Output the [x, y] coordinate of the center of the cell containing the given text.  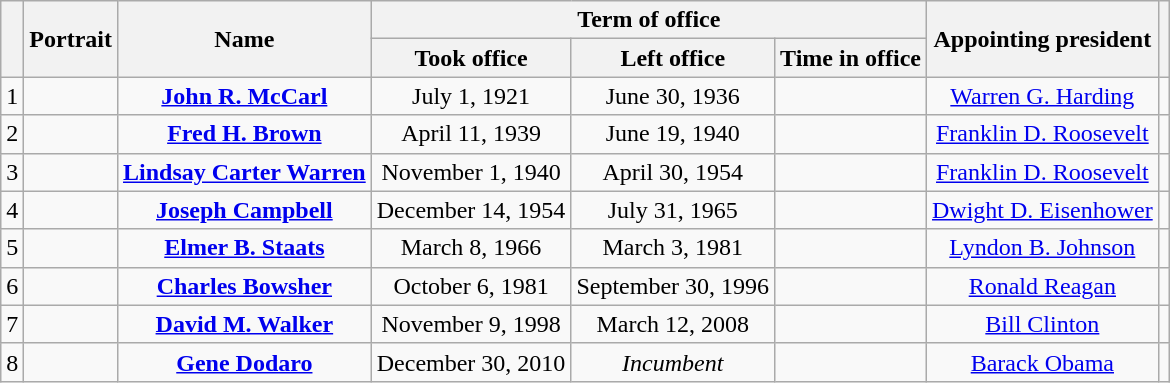
June 30, 1936 [673, 96]
Elmer B. Staats [244, 248]
Lindsay Carter Warren [244, 172]
July 31, 1965 [673, 210]
June 19, 1940 [673, 134]
March 8, 1966 [471, 248]
November 9, 1998 [471, 324]
Portrait [71, 39]
Barack Obama [1043, 362]
September 30, 1996 [673, 286]
Ronald Reagan [1043, 286]
Name [244, 39]
Incumbent [673, 362]
Term of office [648, 20]
2 [12, 134]
David M. Walker [244, 324]
7 [12, 324]
November 1, 1940 [471, 172]
March 3, 1981 [673, 248]
Charles Bowsher [244, 286]
October 6, 1981 [471, 286]
Bill Clinton [1043, 324]
Warren G. Harding [1043, 96]
Appointing president [1043, 39]
March 12, 2008 [673, 324]
Fred H. Brown [244, 134]
John R. McCarl [244, 96]
Left office [673, 58]
Took office [471, 58]
Time in office [851, 58]
Joseph Campbell [244, 210]
8 [12, 362]
April 30, 1954 [673, 172]
December 14, 1954 [471, 210]
Lyndon B. Johnson [1043, 248]
Dwight D. Eisenhower [1043, 210]
December 30, 2010 [471, 362]
4 [12, 210]
July 1, 1921 [471, 96]
April 11, 1939 [471, 134]
1 [12, 96]
Gene Dodaro [244, 362]
6 [12, 286]
3 [12, 172]
5 [12, 248]
